For the text-containing cell, return its midpoint in (X, Y) coordinate format. 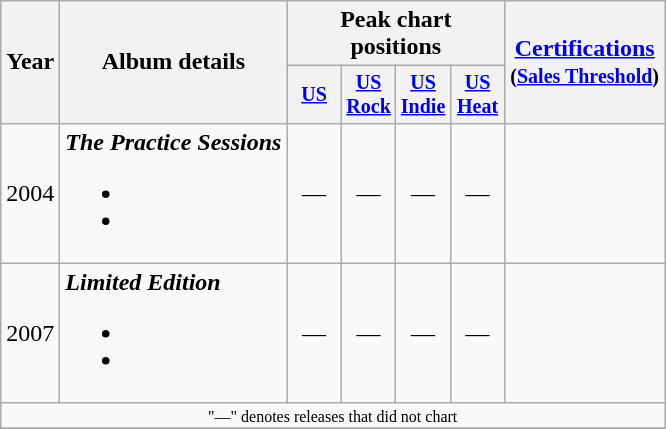
"—" denotes releases that did not chart (333, 415)
Album details (174, 62)
US Rock (368, 94)
US Indie (423, 94)
The Practice Sessions (174, 193)
Year (30, 62)
US Heat (477, 94)
2007 (30, 333)
Certifications(Sales Threshold) (585, 62)
Peak chart positions (396, 34)
2004 (30, 193)
US (314, 94)
Limited Edition (174, 333)
